Return the (x, y) coordinate for the center point of the cell that contains the specified text.  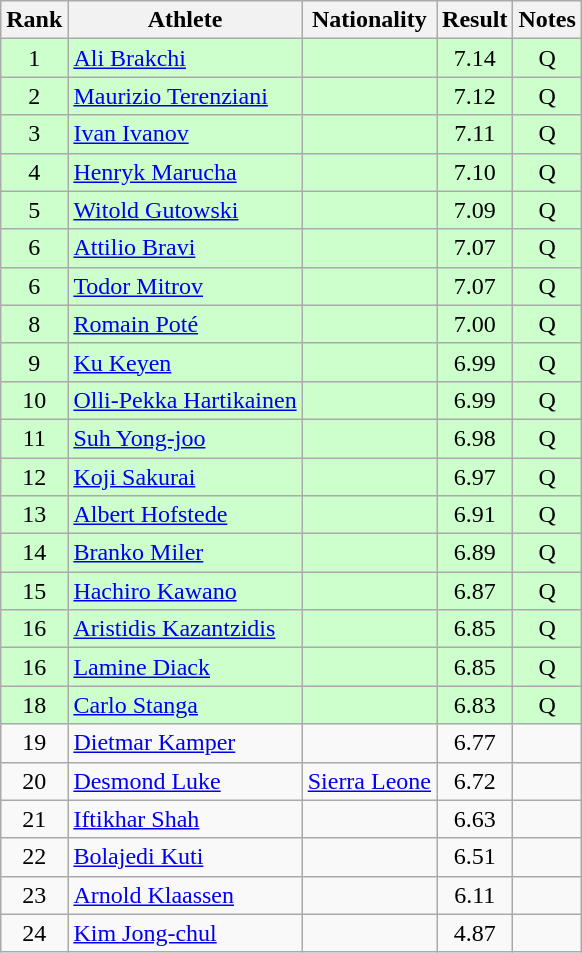
20 (34, 781)
Ku Keyen (185, 362)
Maurizio Terenziani (185, 96)
Albert Hofstede (185, 515)
6.97 (475, 477)
5 (34, 210)
Witold Gutowski (185, 210)
12 (34, 477)
21 (34, 819)
Koji Sakurai (185, 477)
Rank (34, 20)
Lamine Diack (185, 667)
Bolajedi Kuti (185, 857)
7.11 (475, 134)
Attilio Bravi (185, 248)
15 (34, 591)
3 (34, 134)
7.12 (475, 96)
8 (34, 324)
18 (34, 705)
Aristidis Kazantzidis (185, 629)
7.09 (475, 210)
1 (34, 58)
6.91 (475, 515)
9 (34, 362)
6.51 (475, 857)
Notes (547, 20)
Result (475, 20)
13 (34, 515)
Olli-Pekka Hartikainen (185, 400)
19 (34, 743)
6.63 (475, 819)
Sierra Leone (369, 781)
6.11 (475, 895)
2 (34, 96)
Arnold Klaassen (185, 895)
Kim Jong-chul (185, 933)
22 (34, 857)
14 (34, 553)
23 (34, 895)
6.98 (475, 438)
Ivan Ivanov (185, 134)
6.77 (475, 743)
4.87 (475, 933)
Ali Brakchi (185, 58)
Nationality (369, 20)
Henryk Marucha (185, 172)
7.00 (475, 324)
Branko Miler (185, 553)
Dietmar Kamper (185, 743)
Romain Poté (185, 324)
Suh Yong-joo (185, 438)
Todor Mitrov (185, 286)
Desmond Luke (185, 781)
Athlete (185, 20)
6.89 (475, 553)
4 (34, 172)
11 (34, 438)
10 (34, 400)
Hachiro Kawano (185, 591)
24 (34, 933)
6.72 (475, 781)
6.83 (475, 705)
Iftikhar Shah (185, 819)
Carlo Stanga (185, 705)
7.10 (475, 172)
6.87 (475, 591)
7.14 (475, 58)
